Pinpoint the cell where the given text exists, returning its [X, Y] midpoint coordinate. 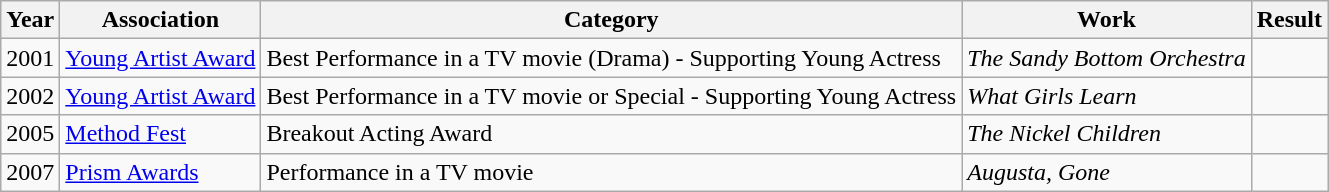
2005 [30, 134]
Work [1106, 20]
Best Performance in a TV movie or Special - Supporting Young Actress [612, 96]
2007 [30, 172]
Association [160, 20]
The Sandy Bottom Orchestra [1106, 58]
2002 [30, 96]
Method Fest [160, 134]
Breakout Acting Award [612, 134]
Result [1289, 20]
Prism Awards [160, 172]
Category [612, 20]
What Girls Learn [1106, 96]
The Nickel Children [1106, 134]
Performance in a TV movie [612, 172]
2001 [30, 58]
Best Performance in a TV movie (Drama) - Supporting Young Actress [612, 58]
Year [30, 20]
Augusta, Gone [1106, 172]
